Find where the given text appears and provide that cell's center as (x, y) coordinate. 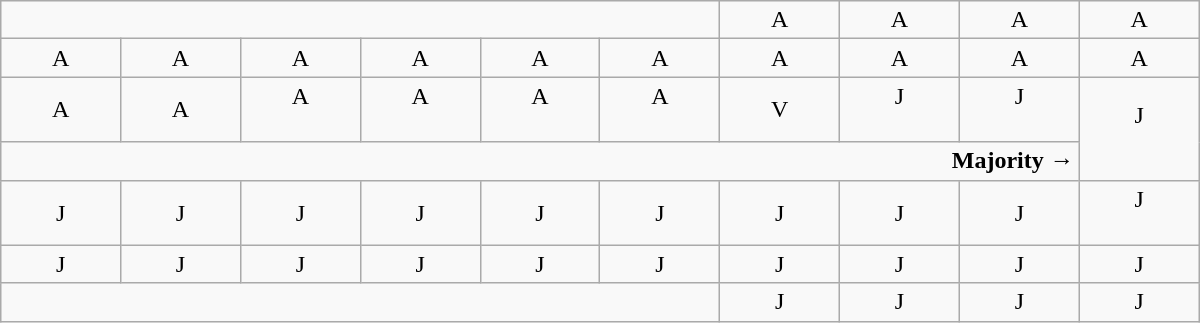
Majority → (540, 161)
V (780, 110)
